Return [X, Y] of the center of cell containing provided text 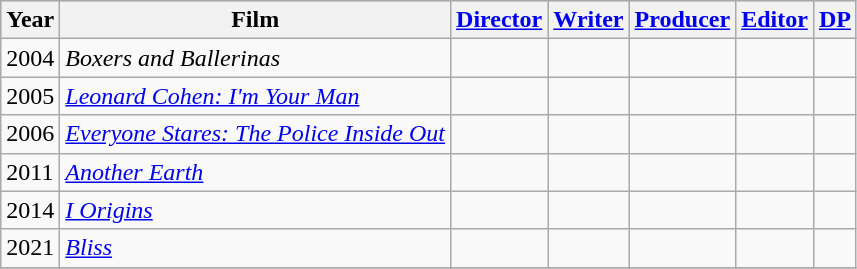
Boxers and Ballerinas [256, 58]
Director [500, 20]
2011 [30, 172]
2006 [30, 134]
2005 [30, 96]
2014 [30, 210]
Writer [588, 20]
Everyone Stares: The Police Inside Out [256, 134]
Year [30, 20]
2021 [30, 248]
Another Earth [256, 172]
DP [834, 20]
Film [256, 20]
I Origins [256, 210]
Editor [775, 20]
Leonard Cohen: I'm Your Man [256, 96]
Bliss [256, 248]
Producer [682, 20]
2004 [30, 58]
